Provide the [X, Y] coordinate of the cell's center where the given text is located.  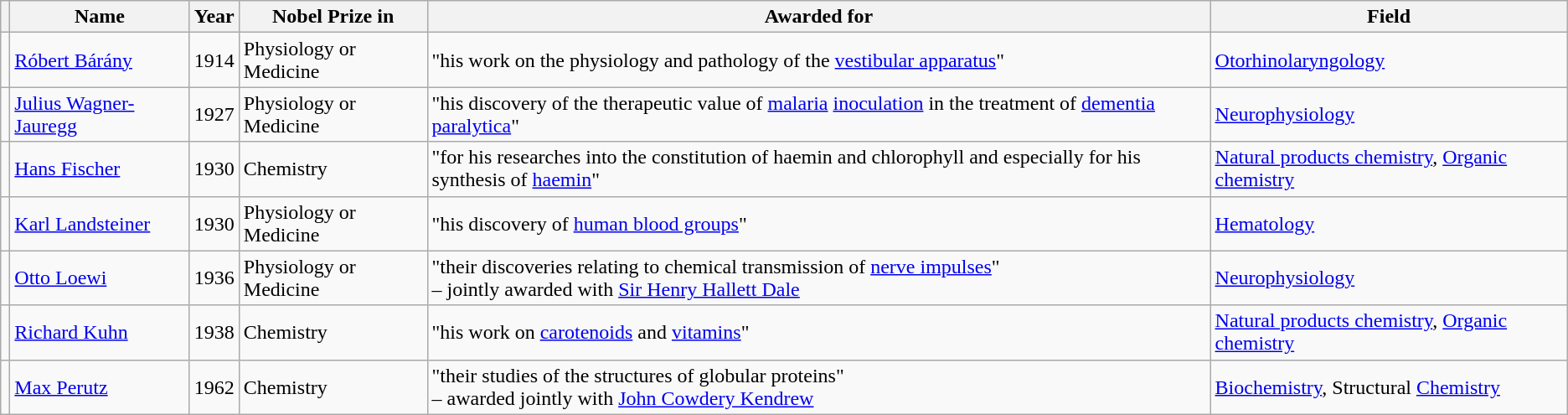
1936 [214, 278]
1938 [214, 332]
Julius Wagner-Jauregg [100, 114]
Max Perutz [100, 387]
Otorhinolaryngology [1389, 60]
Biochemistry, Structural Chemistry [1389, 387]
Awarded for [819, 17]
Richard Kuhn [100, 332]
"his discovery of human blood groups" [819, 223]
1962 [214, 387]
Nobel Prize in [333, 17]
Year [214, 17]
Karl Landsteiner [100, 223]
"their discoveries relating to chemical transmission of nerve impulses"– jointly awarded with Sir Henry Hallett Dale [819, 278]
"his work on the physiology and pathology of the vestibular apparatus" [819, 60]
1927 [214, 114]
Hematology [1389, 223]
"their studies of the structures of globular proteins"– awarded jointly with John Cowdery Kendrew [819, 387]
"for his researches into the constitution of haemin and chlorophyll and especially for his synthesis of haemin" [819, 169]
Róbert Bárány [100, 60]
Name [100, 17]
Field [1389, 17]
"his discovery of the therapeutic value of malaria inoculation in the treatment of dementia paralytica" [819, 114]
Hans Fischer [100, 169]
Otto Loewi [100, 278]
"his work on carotenoids and vitamins" [819, 332]
1914 [214, 60]
